Search for the cell housing the specified text and yield its [x, y] center coordinate. 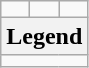
Legend [44, 36]
